Find where the given text appears and provide that cell's center as [x, y] coordinate. 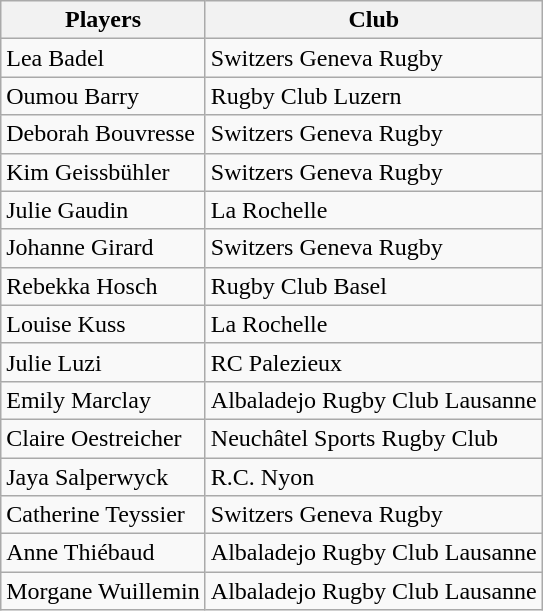
Oumou Barry [104, 96]
Emily Marclay [104, 400]
Rugby Club Basel [374, 286]
Rugby Club Luzern [374, 96]
Catherine Teyssier [104, 515]
Julie Gaudin [104, 210]
Johanne Girard [104, 248]
Morgane Wuillemin [104, 591]
Kim Geissbühler [104, 172]
Claire Oestreicher [104, 438]
Lea Badel [104, 58]
Louise Kuss [104, 324]
Club [374, 20]
Jaya Salperwyck [104, 477]
Rebekka Hosch [104, 286]
RC Palezieux [374, 362]
Anne Thiébaud [104, 553]
Players [104, 20]
Julie Luzi [104, 362]
Deborah Bouvresse [104, 134]
Neuchâtel Sports Rugby Club [374, 438]
R.C. Nyon [374, 477]
